Identify which cell holds the provided text, then report its (X, Y) central coordinate. 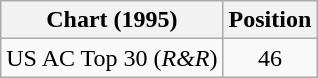
US AC Top 30 (R&R) (112, 58)
46 (270, 58)
Chart (1995) (112, 20)
Position (270, 20)
